Pinpoint the cell where the given text exists, returning its (x, y) midpoint coordinate. 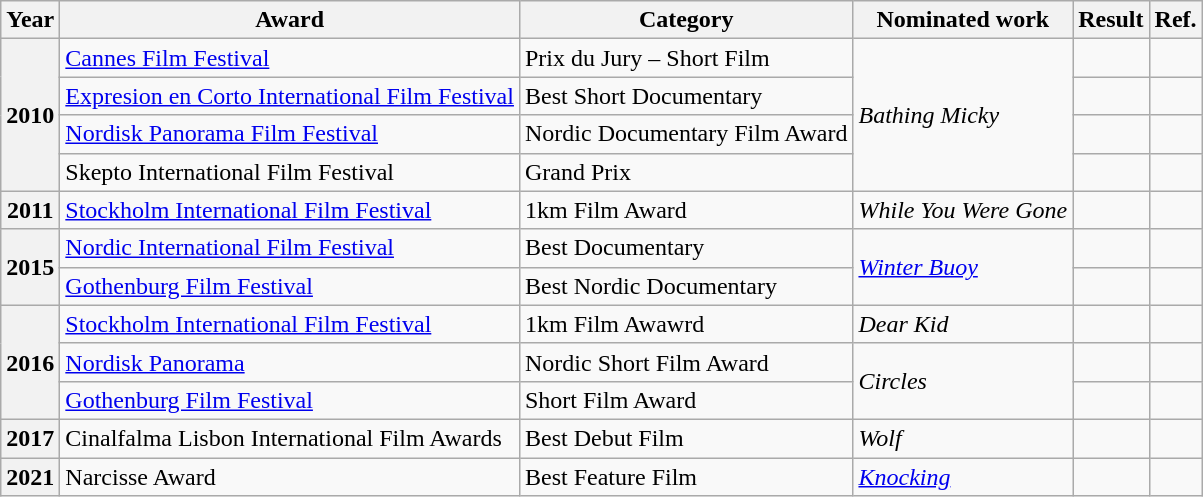
Expresion en Corto International Film Festival (290, 96)
Narcisse Award (290, 477)
Year (30, 20)
Dear Kid (963, 324)
Nordic International Film Festival (290, 248)
Best Nordic Documentary (686, 286)
2016 (30, 362)
2011 (30, 210)
1km Film Awawrd (686, 324)
2017 (30, 438)
Winter Buoy (963, 267)
Best Debut Film (686, 438)
Grand Prix (686, 172)
Skepto International Film Festival (290, 172)
Circles (963, 381)
Wolf (963, 438)
Best Feature Film (686, 477)
Bathing Micky (963, 115)
Nordic Documentary Film Award (686, 134)
2021 (30, 477)
Short Film Award (686, 400)
Prix du Jury – Short Film (686, 58)
Nominated work (963, 20)
2015 (30, 267)
2010 (30, 115)
Cinalfalma Lisbon International Film Awards (290, 438)
Best Documentary (686, 248)
Result (1111, 20)
Nordisk Panorama Film Festival (290, 134)
While You Were Gone (963, 210)
1km Film Award (686, 210)
Cannes Film Festival (290, 58)
Category (686, 20)
Nordisk Panorama (290, 362)
Ref. (1176, 20)
Nordic Short Film Award (686, 362)
Best Short Documentary (686, 96)
Knocking (963, 477)
Award (290, 20)
